Locate the cell with the specified text and output its (X, Y) center coordinate. 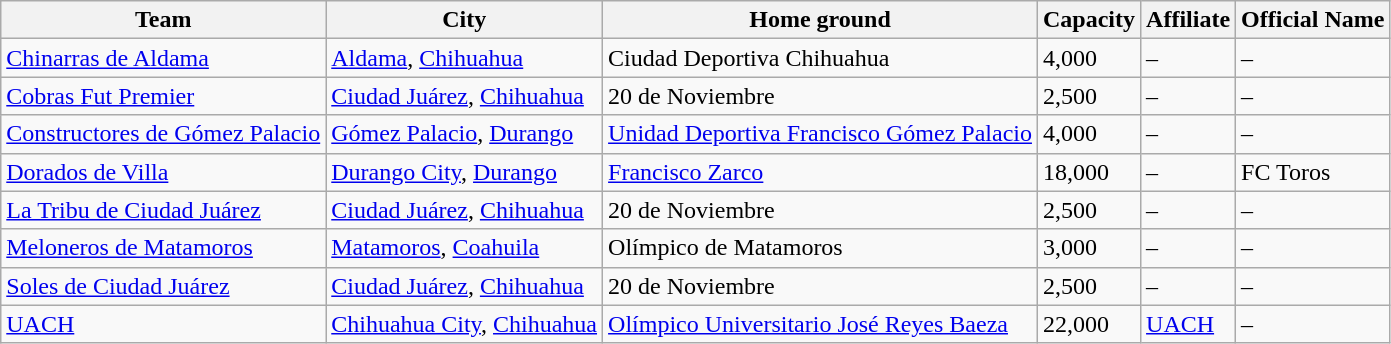
Dorados de Villa (164, 172)
Gómez Palacio, Durango (464, 134)
Cobras Fut Premier (164, 96)
La Tribu de Ciudad Juárez (164, 210)
Home ground (820, 20)
3,000 (1088, 248)
Constructores de Gómez Palacio (164, 134)
Affiliate (1188, 20)
Capacity (1088, 20)
Ciudad Deportiva Chihuahua (820, 58)
Team (164, 20)
Durango City, Durango (464, 172)
22,000 (1088, 324)
Chihuahua City, Chihuahua (464, 324)
Matamoros, Coahuila (464, 248)
Soles de Ciudad Juárez (164, 286)
Meloneros de Matamoros (164, 248)
18,000 (1088, 172)
Chinarras de Aldama (164, 58)
Aldama, Chihuahua (464, 58)
Francisco Zarco (820, 172)
FC Toros (1313, 172)
Olímpico de Matamoros (820, 248)
Official Name (1313, 20)
Olímpico Universitario José Reyes Baeza (820, 324)
City (464, 20)
Unidad Deportiva Francisco Gómez Palacio (820, 134)
